Return the [X, Y] coordinate for the center point of the cell that contains the specified text.  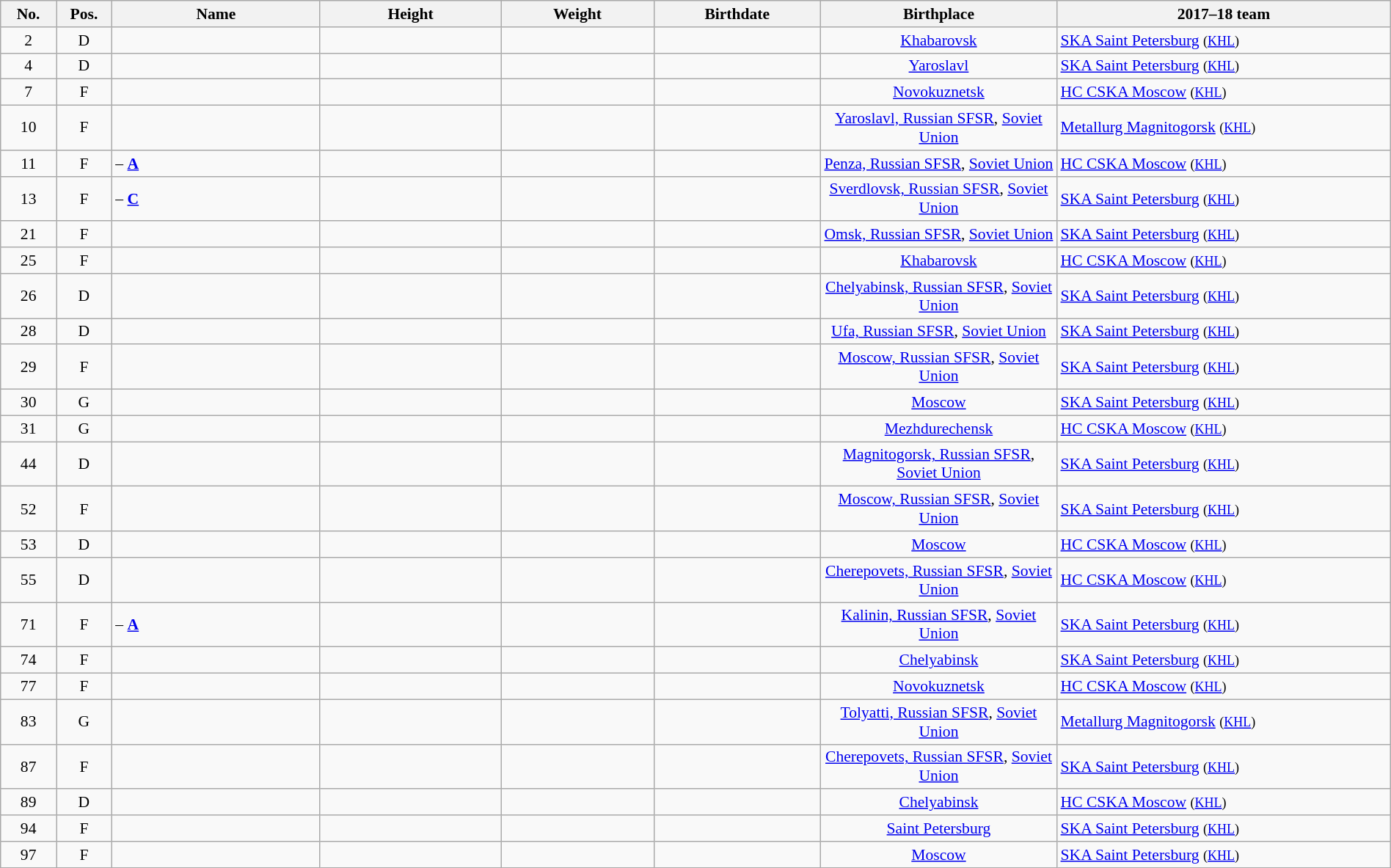
10 [29, 128]
25 [29, 260]
31 [29, 428]
71 [29, 625]
28 [29, 332]
2017–18 team [1224, 14]
Weight [577, 14]
Kalinin, Russian SFSR, Soviet Union [938, 625]
4 [29, 66]
No. [29, 14]
97 [29, 855]
29 [29, 367]
Mezhdurechensk [938, 428]
Tolyatti, Russian SFSR, Soviet Union [938, 722]
– C [216, 198]
74 [29, 660]
Birthplace [938, 14]
26 [29, 296]
11 [29, 164]
87 [29, 766]
Magnitogorsk, Russian SFSR, Soviet Union [938, 464]
53 [29, 544]
Yaroslavl [938, 66]
52 [29, 509]
7 [29, 92]
Omsk, Russian SFSR, Soviet Union [938, 235]
21 [29, 235]
Sverdlovsk, Russian SFSR, Soviet Union [938, 198]
77 [29, 687]
Birthdate [737, 14]
Name [216, 14]
83 [29, 722]
Penza, Russian SFSR, Soviet Union [938, 164]
Height [410, 14]
89 [29, 803]
Ufa, Russian SFSR, Soviet Union [938, 332]
Pos. [84, 14]
Saint Petersburg [938, 828]
55 [29, 580]
44 [29, 464]
94 [29, 828]
30 [29, 403]
Chelyabinsk, Russian SFSR, Soviet Union [938, 296]
2 [29, 40]
Yaroslavl, Russian SFSR, Soviet Union [938, 128]
13 [29, 198]
